Pinpoint the cell where the given text exists, returning its [x, y] midpoint coordinate. 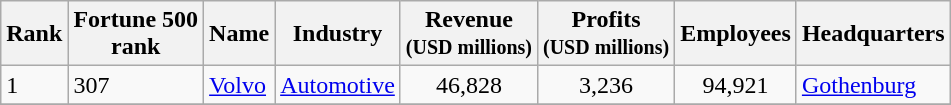
3,236 [606, 85]
307 [136, 85]
Profits(USD millions) [606, 34]
Automotive [338, 85]
Revenue(USD millions) [468, 34]
Name [240, 34]
Rank [34, 34]
46,828 [468, 85]
Headquarters [873, 34]
Employees [736, 34]
94,921 [736, 85]
Industry [338, 34]
1 [34, 85]
Volvo [240, 85]
Gothenburg [873, 85]
Fortune 500rank [136, 34]
